For the text-containing cell, return its midpoint in (x, y) coordinate format. 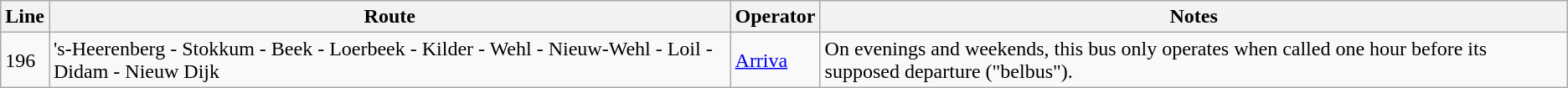
Notes (1194, 17)
Route (389, 17)
's-Heerenberg - Stokkum - Beek - Loerbeek - Kilder - Wehl - Nieuw-Wehl - Loil - Didam - Nieuw Dijk (389, 60)
Operator (776, 17)
196 (25, 60)
Line (25, 17)
On evenings and weekends, this bus only operates when called one hour before its supposed departure ("belbus"). (1194, 60)
Arriva (776, 60)
